Pinpoint the cell where the given text exists, returning its [X, Y] midpoint coordinate. 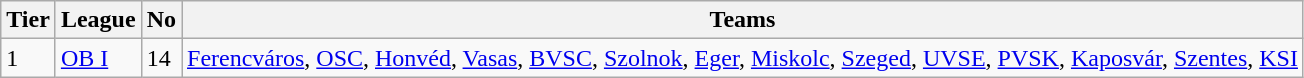
OB I [98, 58]
Tier [28, 20]
League [98, 20]
Ferencváros, OSC, Honvéd, Vasas, BVSC, Szolnok, Eger, Miskolc, Szeged, UVSE, PVSK, Kaposvár, Szentes, KSI [743, 58]
Teams [743, 20]
1 [28, 58]
No [161, 20]
14 [161, 58]
